Return [x, y] of the center of cell containing provided text 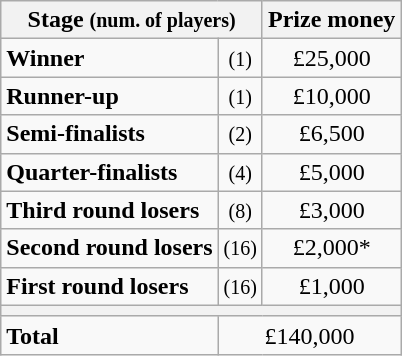
£140,000 [310, 335]
Third round losers [110, 210]
£3,000 [331, 210]
First round losers [110, 286]
(4) [240, 172]
Prize money [331, 20]
Semi-finalists [110, 134]
£10,000 [331, 96]
Winner [110, 58]
Quarter-finalists [110, 172]
£6,500 [331, 134]
(2) [240, 134]
Stage (num. of players) [132, 20]
(8) [240, 210]
£5,000 [331, 172]
Total [110, 335]
£1,000 [331, 286]
£2,000* [331, 248]
£25,000 [331, 58]
Second round losers [110, 248]
Runner-up [110, 96]
